Pinpoint the cell where the given text exists, returning its (X, Y) midpoint coordinate. 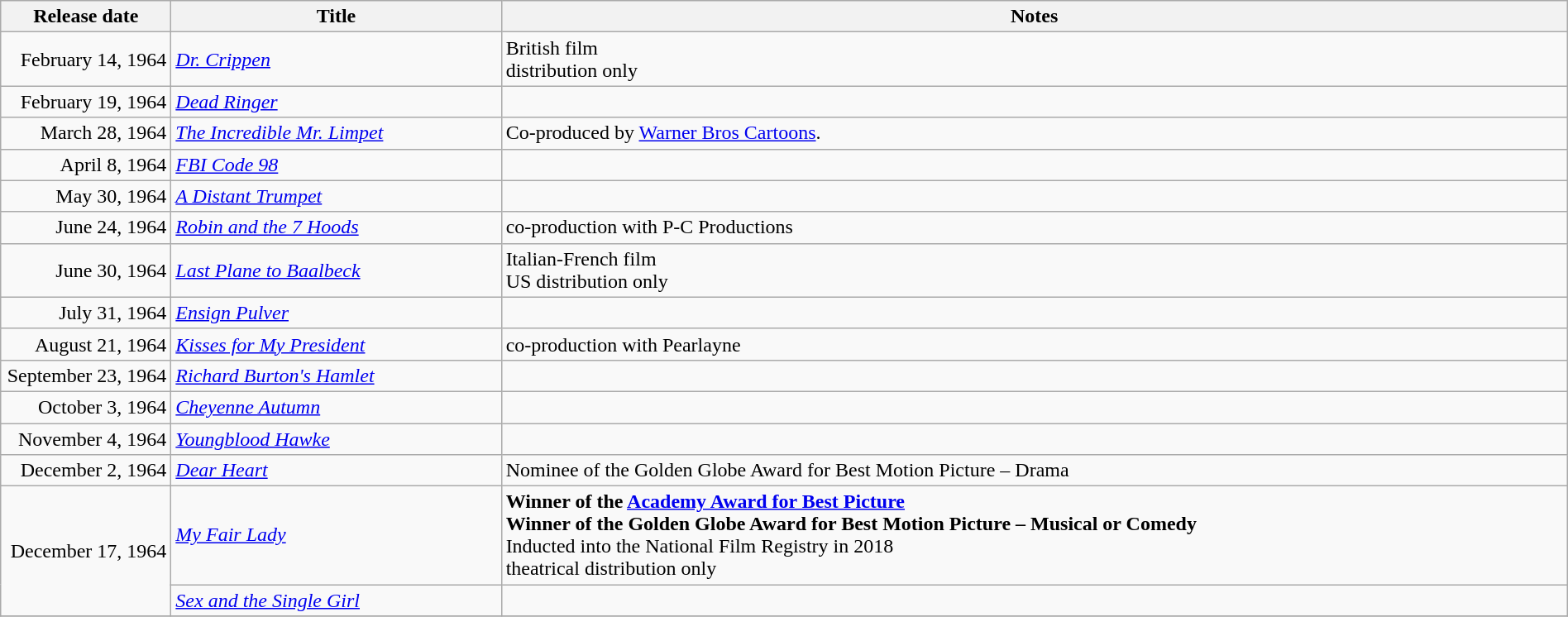
Nominee of the Golden Globe Award for Best Motion Picture – Drama (1034, 471)
October 3, 1964 (86, 407)
November 4, 1964 (86, 439)
co-production with Pearlayne (1034, 344)
Ensign Pulver (336, 313)
Kisses for My President (336, 344)
Youngblood Hawke (336, 439)
April 8, 1964 (86, 165)
Co-produced by Warner Bros Cartoons. (1034, 133)
March 28, 1964 (86, 133)
Italian-French filmUS distribution only (1034, 270)
A Distant Trumpet (336, 196)
September 23, 1964 (86, 375)
British filmdistribution only (1034, 60)
Richard Burton's Hamlet (336, 375)
The Incredible Mr. Limpet (336, 133)
August 21, 1964 (86, 344)
co-production with P-C Productions (1034, 227)
Sex and the Single Girl (336, 600)
June 30, 1964 (86, 270)
FBI Code 98 (336, 165)
February 14, 1964 (86, 60)
Last Plane to Baalbeck (336, 270)
Dead Ringer (336, 102)
My Fair Lady (336, 536)
July 31, 1964 (86, 313)
December 17, 1964 (86, 551)
Notes (1034, 17)
Release date (86, 17)
February 19, 1964 (86, 102)
Cheyenne Autumn (336, 407)
Dr. Crippen (336, 60)
May 30, 1964 (86, 196)
Dear Heart (336, 471)
Robin and the 7 Hoods (336, 227)
December 2, 1964 (86, 471)
Title (336, 17)
June 24, 1964 (86, 227)
